Return [X, Y] of the center of cell containing provided text 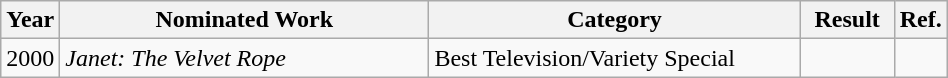
Year [30, 20]
Result [847, 20]
Janet: The Velvet Rope [244, 58]
Nominated Work [244, 20]
Best Television/Variety Special [614, 58]
Ref. [920, 20]
Category [614, 20]
2000 [30, 58]
